For the text-containing cell, return its midpoint in [X, Y] coordinate format. 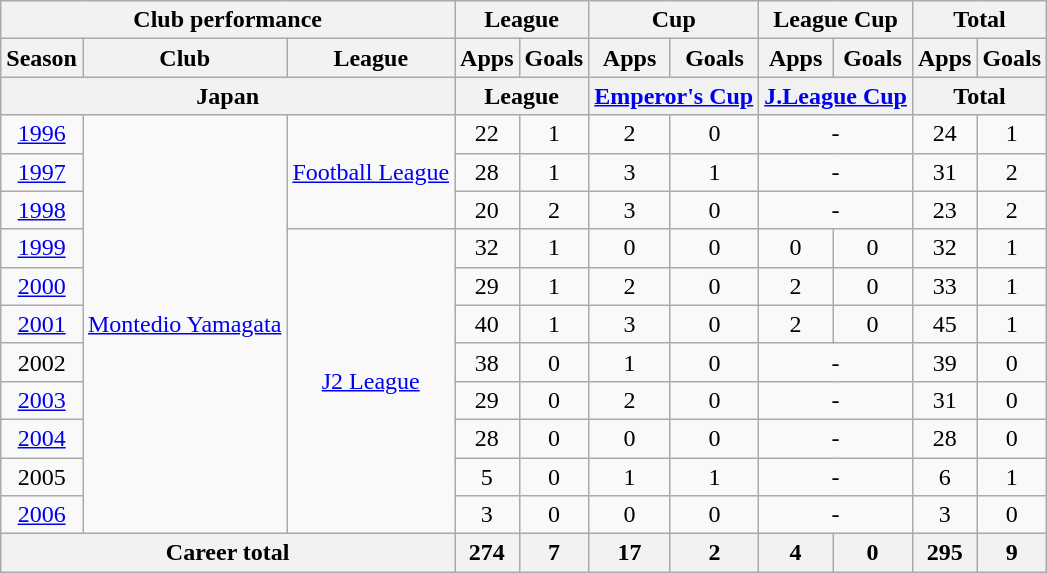
2001 [42, 324]
4 [796, 553]
2006 [42, 515]
6 [944, 477]
295 [944, 553]
22 [487, 134]
274 [487, 553]
Montedio Yamagata [184, 324]
2003 [42, 400]
5 [487, 477]
Club performance [228, 20]
2004 [42, 438]
League Cup [836, 20]
Cup [674, 20]
Football League [371, 172]
1999 [42, 248]
J2 League [371, 381]
Career total [228, 553]
20 [487, 210]
Japan [228, 96]
23 [944, 210]
39 [944, 362]
24 [944, 134]
1996 [42, 134]
45 [944, 324]
2002 [42, 362]
1998 [42, 210]
2000 [42, 286]
7 [554, 553]
33 [944, 286]
Emperor's Cup [674, 96]
1997 [42, 172]
J.League Cup [836, 96]
Season [42, 58]
40 [487, 324]
17 [630, 553]
2005 [42, 477]
9 [1012, 553]
Club [184, 58]
38 [487, 362]
